Find where the given text appears and provide that cell's center as [x, y] coordinate. 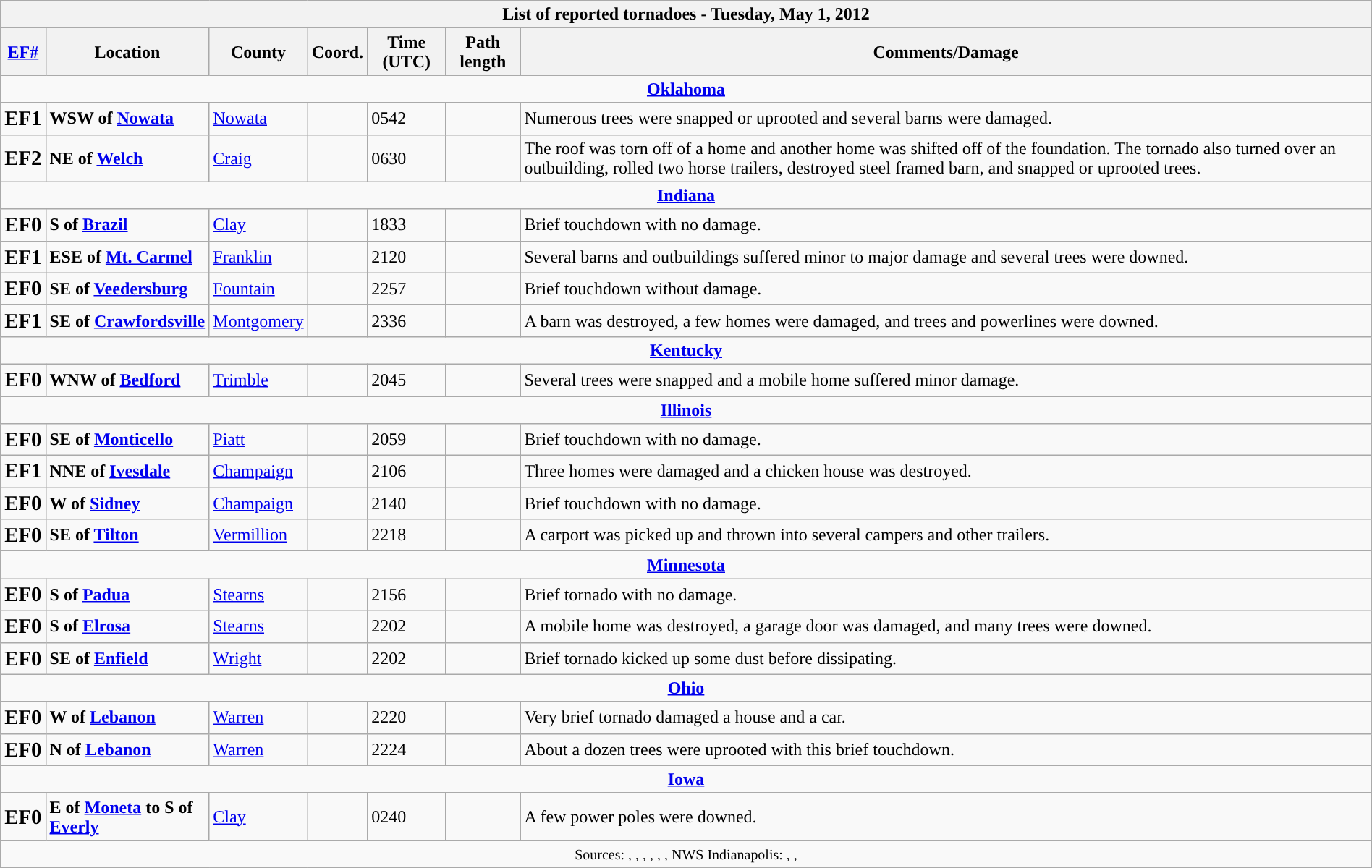
Wright [258, 658]
Illinois [686, 410]
Comments/Damage [946, 52]
2045 [407, 380]
W of Sidney [127, 503]
2156 [407, 595]
2059 [407, 440]
0630 [407, 158]
SE of Tilton [127, 535]
Montgomery [258, 320]
List of reported tornadoes - Tuesday, May 1, 2012 [686, 14]
2224 [407, 749]
Oklahoma [686, 89]
Iowa [686, 779]
About a dozen trees were uprooted with this brief touchdown. [946, 749]
2220 [407, 718]
WNW of Bedford [127, 380]
Indiana [686, 195]
EF2 [23, 158]
A barn was destroyed, a few homes were damaged, and trees and powerlines were downed. [946, 320]
2106 [407, 472]
1833 [407, 225]
Coord. [337, 52]
Ohio [686, 688]
Three homes were damaged and a chicken house was destroyed. [946, 472]
Brief tornado kicked up some dust before dissipating. [946, 658]
SE of Crawfordsville [127, 320]
Craig [258, 158]
2336 [407, 320]
SE of Enfield [127, 658]
SE of Veedersburg [127, 289]
Several barns and outbuildings suffered minor to major damage and several trees were downed. [946, 257]
A carport was picked up and thrown into several campers and other trailers. [946, 535]
NE of Welch [127, 158]
Very brief tornado damaged a house and a car. [946, 718]
WSW of Nowata [127, 119]
EF# [23, 52]
2120 [407, 257]
Vermillion [258, 535]
W of Lebanon [127, 718]
Nowata [258, 119]
Brief touchdown without damage. [946, 289]
Fountain [258, 289]
Sources: , , , , , , NWS Indianapolis: , , [686, 854]
0240 [407, 816]
A mobile home was destroyed, a garage door was damaged, and many trees were downed. [946, 626]
S of Padua [127, 595]
2140 [407, 503]
0542 [407, 119]
County [258, 52]
Franklin [258, 257]
S of Elrosa [127, 626]
A few power poles were downed. [946, 816]
Trimble [258, 380]
Kentucky [686, 350]
NNE of Ivesdale [127, 472]
Time (UTC) [407, 52]
SE of Monticello [127, 440]
2218 [407, 535]
Location [127, 52]
Several trees were snapped and a mobile home suffered minor damage. [946, 380]
Brief tornado with no damage. [946, 595]
Piatt [258, 440]
S of Brazil [127, 225]
2257 [407, 289]
ESE of Mt. Carmel [127, 257]
Minnesota [686, 565]
N of Lebanon [127, 749]
Numerous trees were snapped or uprooted and several barns were damaged. [946, 119]
E of Moneta to S of Everly [127, 816]
Path length [483, 52]
